Find where the given text appears and provide that cell's center as [x, y] coordinate. 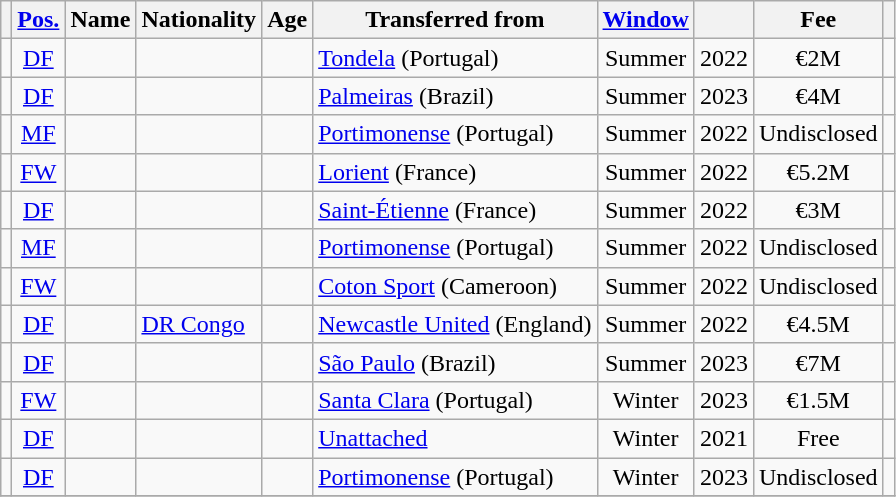
2021 [724, 438]
Santa Clara (Portugal) [455, 400]
€1.5M [818, 400]
Window [646, 20]
Fee [818, 20]
Tondela (Portugal) [455, 58]
Unattached [455, 438]
Coton Sport (Cameroon) [455, 286]
Free [818, 438]
Saint-Étienne (France) [455, 210]
€4M [818, 96]
Nationality [199, 20]
Pos. [38, 20]
€4.5M [818, 324]
Transferred from [455, 20]
€2M [818, 58]
São Paulo (Brazil) [455, 362]
DR Congo [199, 324]
Lorient (France) [455, 172]
€3M [818, 210]
€7M [818, 362]
Age [288, 20]
Palmeiras (Brazil) [455, 96]
Name [100, 20]
€5.2M [818, 172]
Newcastle United (England) [455, 324]
